Return the [X, Y] coordinate for the center point of the cell that contains the specified text.  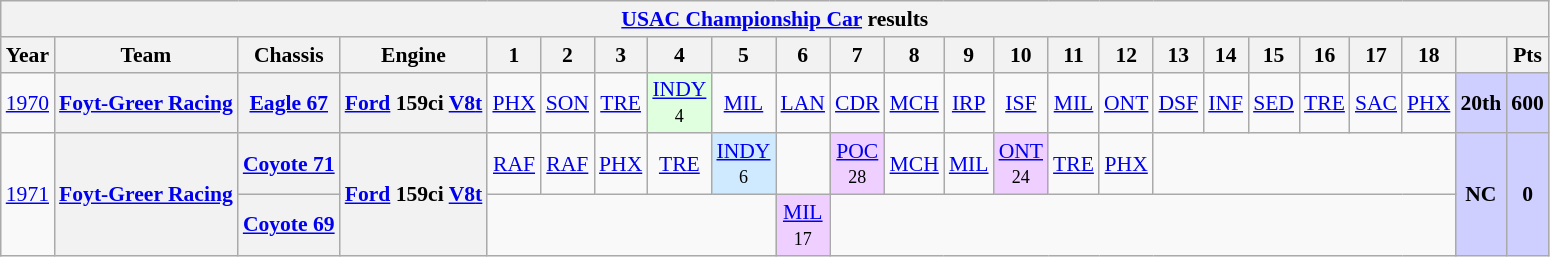
13 [1178, 55]
Year [28, 55]
1971 [28, 195]
12 [1126, 55]
SED [1274, 102]
ONT [1126, 102]
4 [679, 55]
20th [1480, 102]
INDY6 [743, 164]
3 [620, 55]
Chassis [289, 55]
Engine [414, 55]
Coyote 71 [289, 164]
9 [969, 55]
Pts [1528, 55]
LAN [803, 102]
USAC Championship Car results [775, 19]
Eagle 67 [289, 102]
6 [803, 55]
SAC [1376, 102]
CDR [858, 102]
0 [1528, 195]
ONT24 [1021, 164]
INF [1226, 102]
POC28 [858, 164]
10 [1021, 55]
INDY4 [679, 102]
2 [568, 55]
Team [146, 55]
7 [858, 55]
18 [1428, 55]
14 [1226, 55]
16 [1324, 55]
NC [1480, 195]
1 [514, 55]
17 [1376, 55]
Coyote 69 [289, 226]
5 [743, 55]
DSF [1178, 102]
15 [1274, 55]
SON [568, 102]
1970 [28, 102]
8 [914, 55]
MIL17 [803, 226]
IRP [969, 102]
600 [1528, 102]
11 [1074, 55]
ISF [1021, 102]
